Output the (x, y) coordinate of the center of the cell containing the given text.  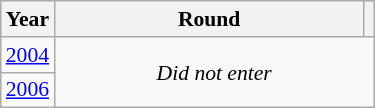
2004 (28, 55)
2006 (28, 90)
Did not enter (214, 72)
Year (28, 19)
Round (209, 19)
